Extract the [x, y] coordinate from the center of the cell holding the provided text.  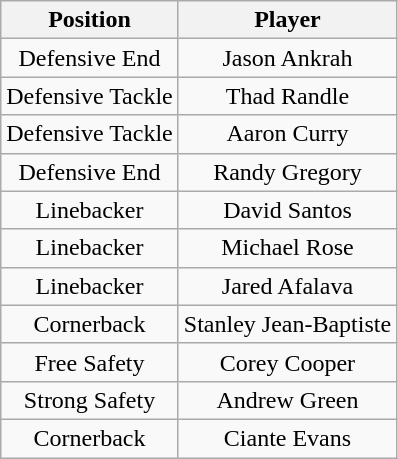
Jason Ankrah [287, 58]
Ciante Evans [287, 438]
Thad Randle [287, 96]
Aaron Curry [287, 134]
Corey Cooper [287, 362]
Michael Rose [287, 248]
Stanley Jean-Baptiste [287, 324]
Andrew Green [287, 400]
Player [287, 20]
Randy Gregory [287, 172]
Position [90, 20]
Jared Afalava [287, 286]
David Santos [287, 210]
Free Safety [90, 362]
Strong Safety [90, 400]
